Pinpoint the cell where the given text exists, returning its (X, Y) midpoint coordinate. 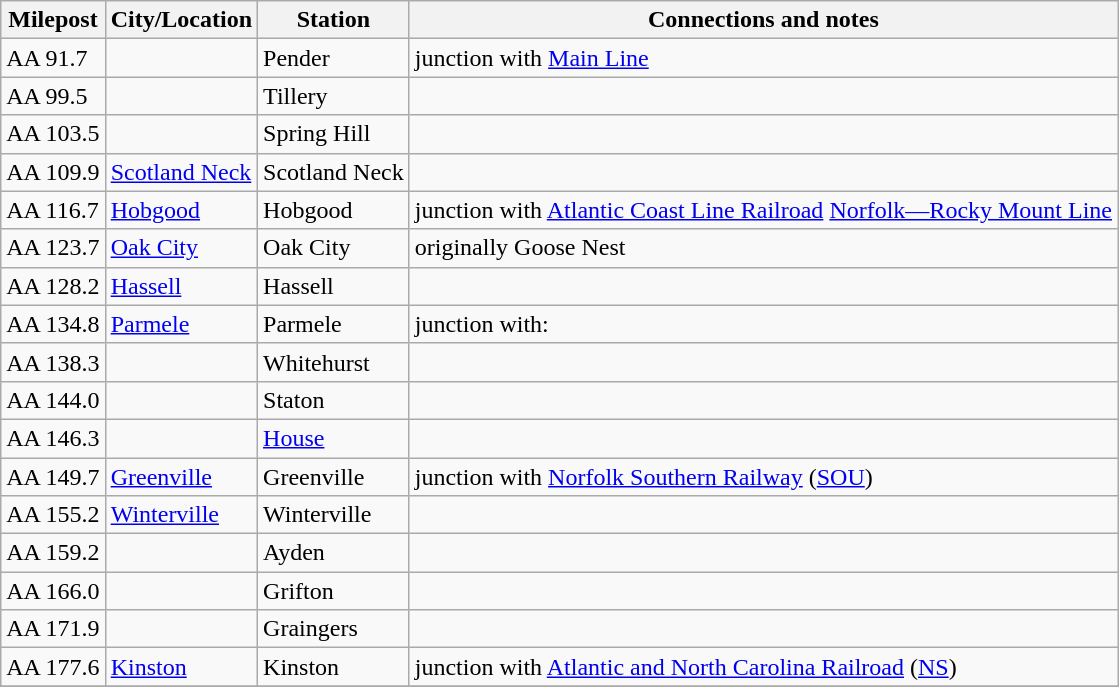
Milepost (53, 20)
junction with Atlantic and North Carolina Railroad (NS) (763, 667)
House (334, 438)
junction with Norfolk Southern Railway (SOU) (763, 477)
AA 138.3 (53, 362)
Tillery (334, 96)
Graingers (334, 629)
junction with Main Line (763, 58)
junction with Atlantic Coast Line Railroad Norfolk—Rocky Mount Line (763, 210)
AA 123.7 (53, 248)
AA 159.2 (53, 553)
AA 171.9 (53, 629)
AA 128.2 (53, 286)
AA 177.6 (53, 667)
AA 116.7 (53, 210)
AA 144.0 (53, 400)
AA 146.3 (53, 438)
AA 99.5 (53, 96)
AA 166.0 (53, 591)
AA 91.7 (53, 58)
Pender (334, 58)
junction with: (763, 324)
originally Goose Nest (763, 248)
Ayden (334, 553)
AA 149.7 (53, 477)
Connections and notes (763, 20)
AA 103.5 (53, 134)
Staton (334, 400)
AA 134.8 (53, 324)
Spring Hill (334, 134)
City/Location (181, 20)
AA 155.2 (53, 515)
Grifton (334, 591)
Whitehurst (334, 362)
Station (334, 20)
AA 109.9 (53, 172)
